Pinpoint the cell where the given text exists, returning its [x, y] midpoint coordinate. 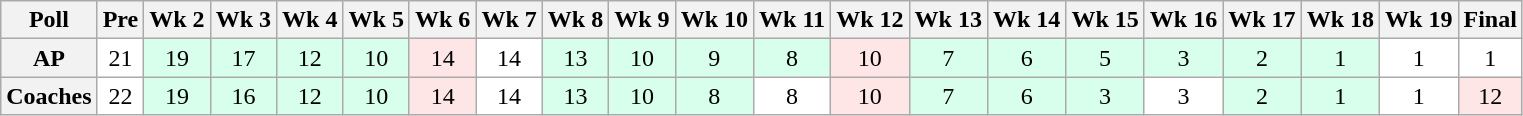
Wk 7 [509, 20]
Poll [49, 20]
AP [49, 58]
Final [1490, 20]
Wk 3 [243, 20]
Wk 4 [310, 20]
5 [1105, 58]
9 [714, 58]
Wk 16 [1183, 20]
Wk 18 [1340, 20]
Wk 14 [1026, 20]
Wk 11 [792, 20]
Wk 15 [1105, 20]
Wk 12 [870, 20]
16 [243, 96]
Wk 13 [948, 20]
Wk 17 [1262, 20]
Wk 8 [575, 20]
21 [120, 58]
17 [243, 58]
Pre [120, 20]
Wk 10 [714, 20]
22 [120, 96]
Wk 6 [442, 20]
Wk 5 [376, 20]
Wk 2 [177, 20]
Wk 19 [1419, 20]
Wk 9 [642, 20]
Coaches [49, 96]
